Identify which cell holds the provided text, then report its (X, Y) central coordinate. 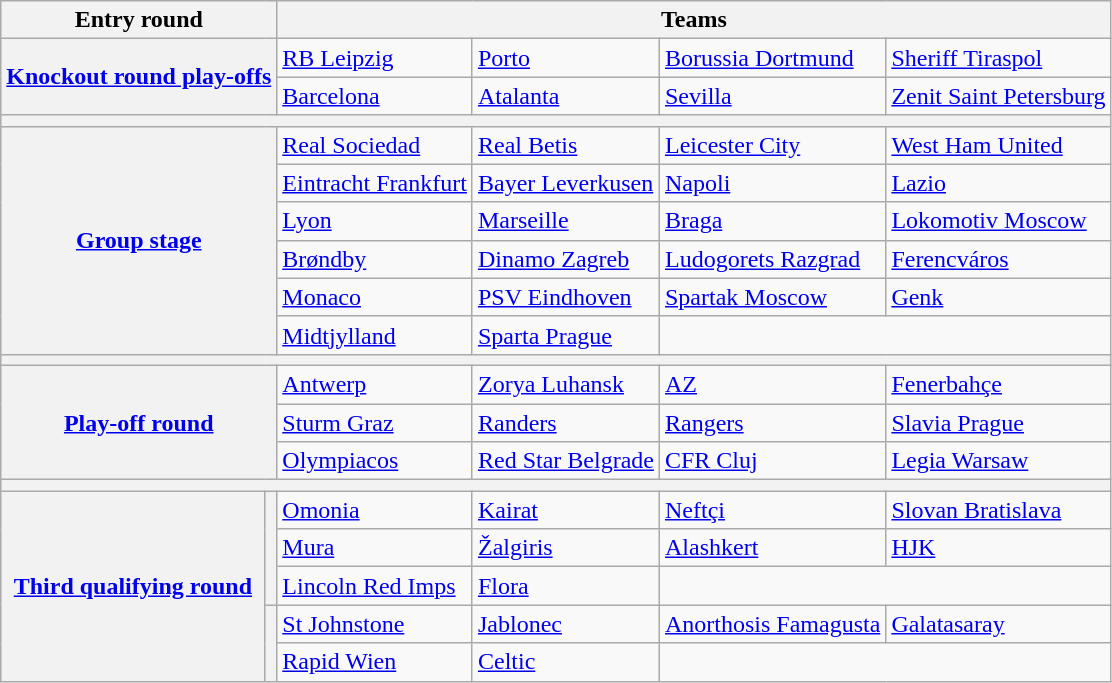
Ferencváros (998, 259)
Lincoln Red Imps (375, 586)
Monaco (375, 297)
Rapid Wien (375, 662)
Genk (998, 297)
Dinamo Zagreb (566, 259)
Eintracht Frankfurt (375, 183)
Real Betis (566, 145)
St Johnstone (375, 624)
Porto (566, 58)
AZ (772, 384)
Slovan Bratislava (998, 510)
Slavia Prague (998, 423)
Flora (566, 586)
Omonia (375, 510)
Mura (375, 548)
HJK (998, 548)
Ludogorets Razgrad (772, 259)
Entry round (139, 20)
Jablonec (566, 624)
Lyon (375, 221)
PSV Eindhoven (566, 297)
Fenerbahçe (998, 384)
Neftçi (772, 510)
RB Leipzig (375, 58)
Legia Warsaw (998, 461)
Napoli (772, 183)
Olympiacos (375, 461)
Sheriff Tiraspol (998, 58)
Borussia Dortmund (772, 58)
Lazio (998, 183)
Group stage (139, 240)
Sparta Prague (566, 335)
Alashkert (772, 548)
Marseille (566, 221)
Teams (694, 20)
Celtic (566, 662)
Brøndby (375, 259)
Lokomotiv Moscow (998, 221)
Third qualifying round (133, 586)
Zenit Saint Petersburg (998, 96)
Midtjylland (375, 335)
Galatasaray (998, 624)
Sturm Graz (375, 423)
Real Sociedad (375, 145)
Randers (566, 423)
Kairat (566, 510)
Anorthosis Famagusta (772, 624)
CFR Cluj (772, 461)
Knockout round play-offs (139, 77)
Rangers (772, 423)
West Ham United (998, 145)
Sevilla (772, 96)
Red Star Belgrade (566, 461)
Barcelona (375, 96)
Spartak Moscow (772, 297)
Leicester City (772, 145)
Zorya Luhansk (566, 384)
Play-off round (139, 422)
Atalanta (566, 96)
Braga (772, 221)
Bayer Leverkusen (566, 183)
Antwerp (375, 384)
Žalgiris (566, 548)
